Extract the (x, y) coordinate from the center of the cell holding the provided text.  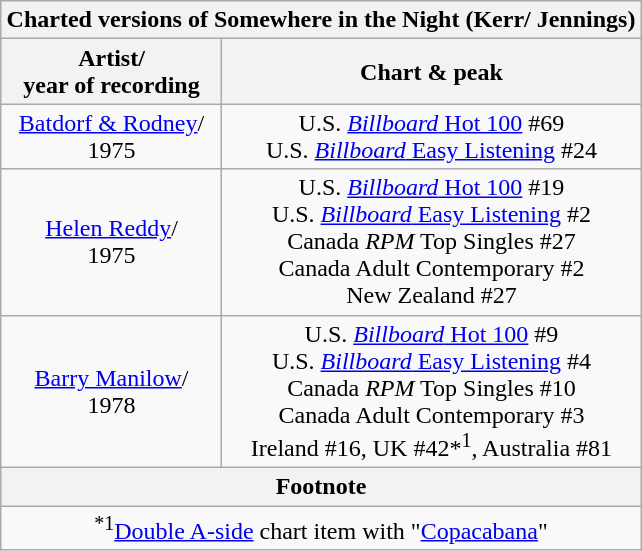
Footnote (321, 487)
Barry Manilow/1978 (112, 392)
U.S. Billboard Hot 100 #19U.S. Billboard Easy Listening #2Canada RPM Top Singles #27 Canada Adult Contemporary #2New Zealand #27 (432, 242)
*1Double A-side chart item with "Copacabana" (321, 528)
Helen Reddy/1975 (112, 242)
U.S. Billboard Hot 100 #9U.S. Billboard Easy Listening #4Canada RPM Top Singles #10 Canada Adult Contemporary #3Ireland #16, UK #42*1, Australia #81 (432, 392)
U.S. Billboard Hot 100 #69U.S. Billboard Easy Listening #24 (432, 136)
Charted versions of Somewhere in the Night (Kerr/ Jennings) (321, 20)
Artist/ year of recording (112, 72)
Chart & peak (432, 72)
Batdorf & Rodney/1975 (112, 136)
